Extract the [x, y] coordinate from the center of the cell holding the provided text.  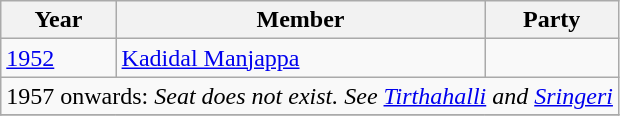
1957 onwards: Seat does not exist. See Tirthahalli and Sringeri [310, 96]
1952 [58, 58]
Party [552, 20]
Member [300, 20]
Year [58, 20]
Kadidal Manjappa [300, 58]
